Locate the cell with the specified text and output its [X, Y] center coordinate. 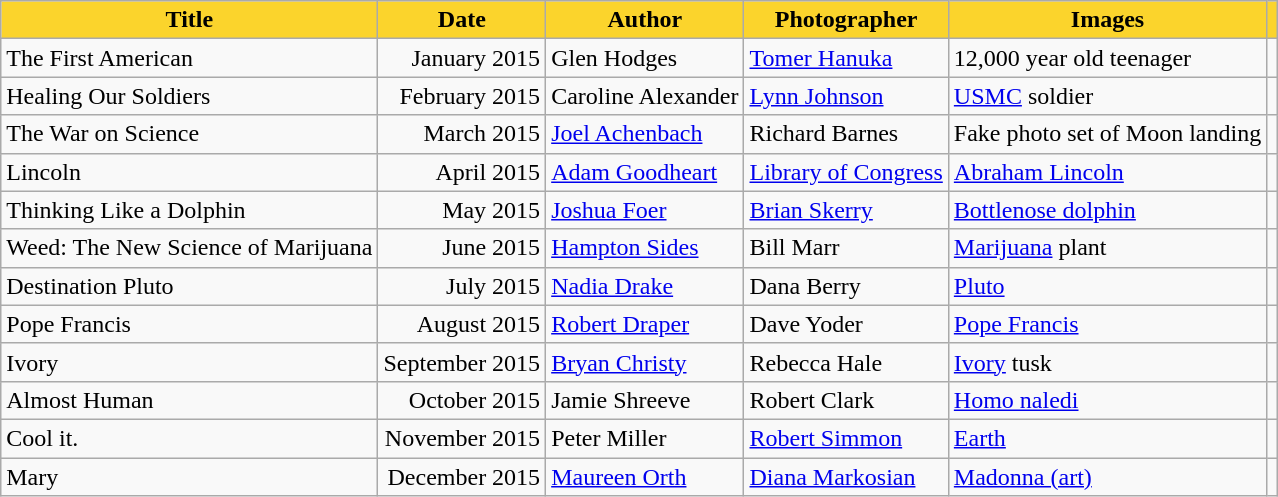
Peter Miller [645, 438]
Rebecca Hale [846, 362]
February 2015 [462, 96]
Adam Goodheart [645, 172]
Bottlenose dolphin [1107, 210]
Lynn Johnson [846, 96]
Homo naledi [1107, 400]
Fake photo set of Moon landing [1107, 134]
12,000 year old teenager [1107, 58]
Diana Markosian [846, 477]
Richard Barnes [846, 134]
March 2015 [462, 134]
Joshua Foer [645, 210]
Dave Yoder [846, 324]
Jamie Shreeve [645, 400]
Author [645, 20]
Hampton Sides [645, 248]
Destination Pluto [190, 286]
Ivory tusk [1107, 362]
Mary [190, 477]
August 2015 [462, 324]
Dana Berry [846, 286]
Bryan Christy [645, 362]
The First American [190, 58]
July 2015 [462, 286]
October 2015 [462, 400]
June 2015 [462, 248]
Thinking Like a Dolphin [190, 210]
Tomer Hanuka [846, 58]
Healing Our Soldiers [190, 96]
January 2015 [462, 58]
The War on Science [190, 134]
Almost Human [190, 400]
Pluto [1107, 286]
Joel Achenbach [645, 134]
Maureen Orth [645, 477]
Robert Simmon [846, 438]
USMC soldier [1107, 96]
Weed: The New Science of Marijuana [190, 248]
April 2015 [462, 172]
Caroline Alexander [645, 96]
Madonna (art) [1107, 477]
November 2015 [462, 438]
Ivory [190, 362]
Date [462, 20]
Title [190, 20]
September 2015 [462, 362]
Robert Draper [645, 324]
Library of Congress [846, 172]
Abraham Lincoln [1107, 172]
Earth [1107, 438]
Nadia Drake [645, 286]
Brian Skerry [846, 210]
Images [1107, 20]
Cool it. [190, 438]
Lincoln [190, 172]
Photographer [846, 20]
Glen Hodges [645, 58]
Bill Marr [846, 248]
Robert Clark [846, 400]
May 2015 [462, 210]
Marijuana plant [1107, 248]
December 2015 [462, 477]
